Pinpoint the cell where the given text exists, returning its (x, y) midpoint coordinate. 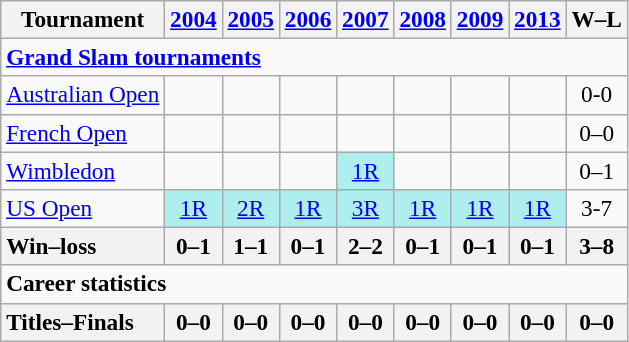
US Open (83, 208)
2008 (422, 19)
2009 (480, 19)
1–1 (250, 246)
3-7 (596, 208)
2004 (194, 19)
Australian Open (83, 95)
Grand Slam tournaments (314, 57)
2005 (250, 19)
Tournament (83, 19)
2013 (538, 19)
French Open (83, 133)
0-0 (596, 95)
2–2 (366, 246)
3–8 (596, 246)
2R (250, 208)
2007 (366, 19)
2006 (308, 19)
Wimbledon (83, 170)
3R (366, 208)
W–L (596, 19)
Titles–Finals (83, 322)
Career statistics (314, 284)
Win–loss (83, 246)
